Return [x, y] of the center of cell containing provided text 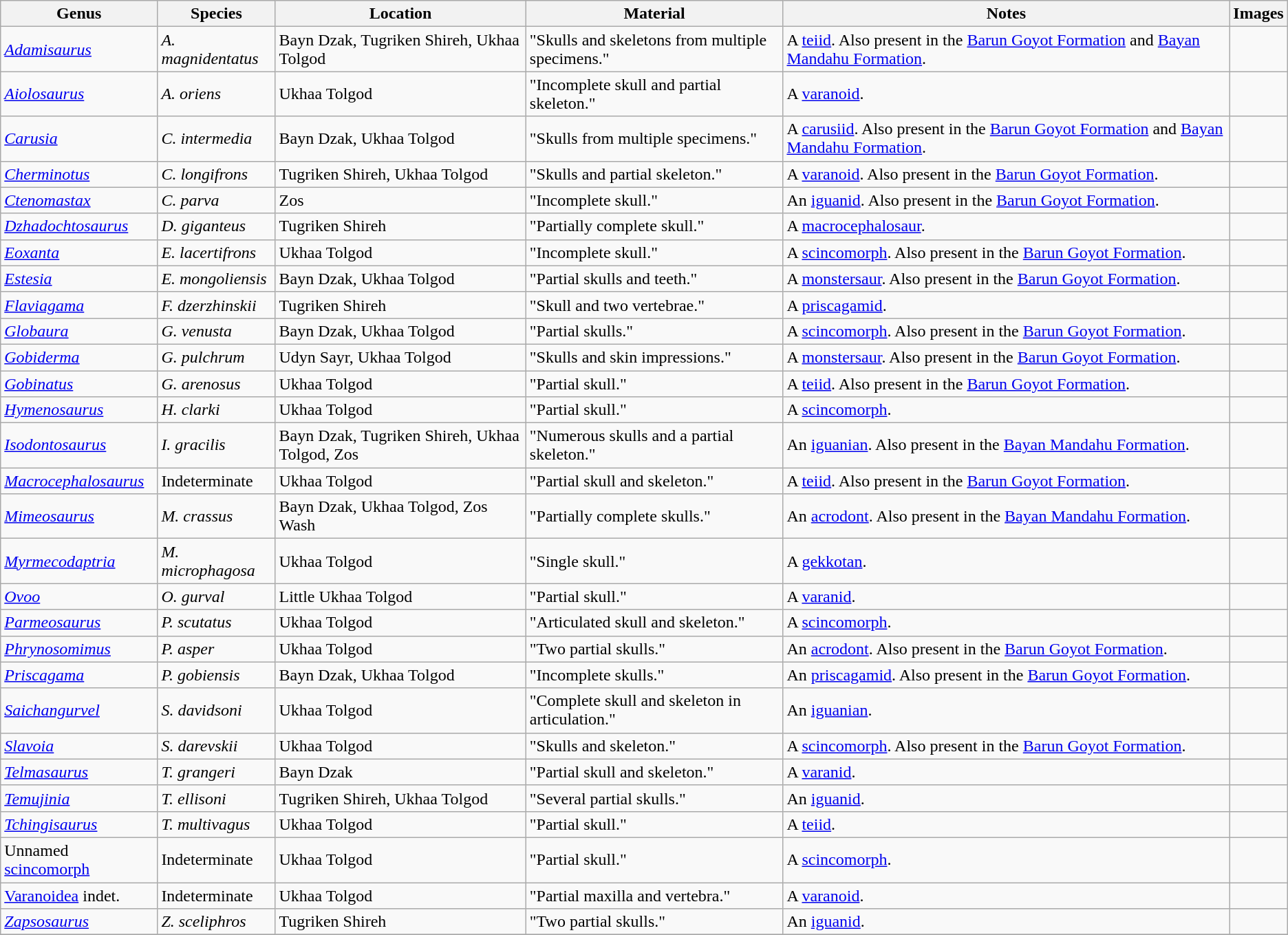
Bayn Dzak, Ukhaa Tolgod, Zos Wash [400, 516]
Material [654, 14]
"Skulls from multiple specimens." [654, 139]
C. parva [216, 200]
Ctenomastax [79, 200]
A priscagamid. [1006, 305]
T. multivagus [216, 824]
Telmasaurus [79, 772]
Zos [400, 200]
G. venusta [216, 331]
Parmeosaurus [79, 623]
Tchingisaurus [79, 824]
I. gracilis [216, 446]
Macrocephalosaurus [79, 481]
Images [1258, 14]
Isodontosaurus [79, 446]
A teiid. Also present in the Barun Goyot Formation and Bayan Mandahu Formation. [1006, 50]
"Partial skulls and teeth." [654, 279]
"Skulls and partial skeleton." [654, 174]
Bayn Dzak [400, 772]
M. crassus [216, 516]
Temujinia [79, 798]
"Numerous skulls and a partial skeleton." [654, 446]
P. scutatus [216, 623]
Myrmecodaptria [79, 561]
A carusiid. Also present in the Barun Goyot Formation and Bayan Mandahu Formation. [1006, 139]
Flaviagama [79, 305]
"Complete skull and skeleton in articulation." [654, 710]
"Skulls and skeletons from multiple specimens." [654, 50]
Carusia [79, 139]
Unnamed scincomorph [79, 860]
"Partially complete skulls." [654, 516]
Bayn Dzak, Tugriken Shireh, Ukhaa Tolgod, Zos [400, 446]
Notes [1006, 14]
A macrocephalosaur. [1006, 226]
P. asper [216, 649]
Cherminotus [79, 174]
Gobinatus [79, 383]
G. pulchrum [216, 357]
S. davidsoni [216, 710]
S. darevskii [216, 746]
E. lacertifrons [216, 252]
Globaura [79, 331]
T. grangeri [216, 772]
A gekkotan. [1006, 561]
Eoxanta [79, 252]
F. dzerzhinskii [216, 305]
Gobiderma [79, 357]
Zapsosaurus [79, 922]
Slavoia [79, 746]
Dzhadochtosaurus [79, 226]
Bayn Dzak, Tugriken Shireh, Ukhaa Tolgod [400, 50]
"Single skull." [654, 561]
D. giganteus [216, 226]
"Skulls and skeleton." [654, 746]
"Partially complete skull." [654, 226]
"Several partial skulls." [654, 798]
A. magnidentatus [216, 50]
H. clarki [216, 410]
Priscagama [79, 675]
Phrynosomimus [79, 649]
Ovoo [79, 597]
"Incomplete skulls." [654, 675]
Mimeosaurus [79, 516]
A teiid. [1006, 824]
An iguanian. [1006, 710]
"Partial skulls." [654, 331]
Saichangurvel [79, 710]
E. mongoliensis [216, 279]
O. gurval [216, 597]
A. oriens [216, 94]
G. arenosus [216, 383]
Estesia [79, 279]
"Articulated skull and skeleton." [654, 623]
C. longifrons [216, 174]
A varanoid. Also present in the Barun Goyot Formation. [1006, 174]
An acrodont. Also present in the Barun Goyot Formation. [1006, 649]
Udyn Sayr, Ukhaa Tolgod [400, 357]
Aiolosaurus [79, 94]
Genus [79, 14]
Z. sceliphros [216, 922]
"Skulls and skin impressions." [654, 357]
An priscagamid. Also present in the Barun Goyot Formation. [1006, 675]
"Partial maxilla and vertebra." [654, 895]
Varanoidea indet. [79, 895]
Species [216, 14]
M. microphagosa [216, 561]
Little Ukhaa Tolgod [400, 597]
Hymenosaurus [79, 410]
An iguanian. Also present in the Bayan Mandahu Formation. [1006, 446]
An iguanid. Also present in the Barun Goyot Formation. [1006, 200]
P. gobiensis [216, 675]
Adamisaurus [79, 50]
Location [400, 14]
C. intermedia [216, 139]
An acrodont. Also present in the Bayan Mandahu Formation. [1006, 516]
"Incomplete skull and partial skeleton." [654, 94]
T. ellisoni [216, 798]
"Skull and two vertebrae." [654, 305]
